For the text-containing cell, return its midpoint in [x, y] coordinate format. 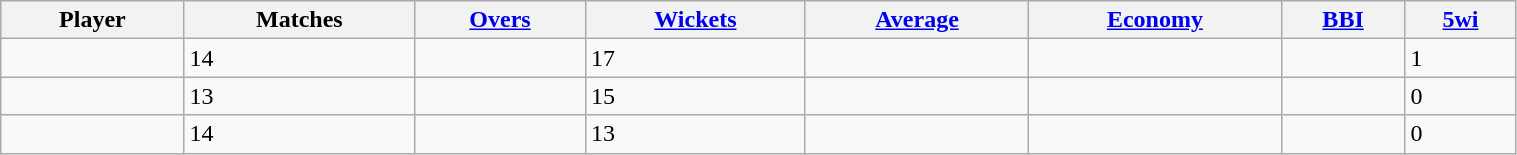
Matches [300, 20]
17 [695, 58]
5wi [1460, 20]
Economy [1156, 20]
1 [1460, 58]
Overs [500, 20]
BBI [1343, 20]
Player [92, 20]
Wickets [695, 20]
Average [916, 20]
15 [695, 96]
